Extract the (X, Y) coordinate from the center of the cell holding the provided text.  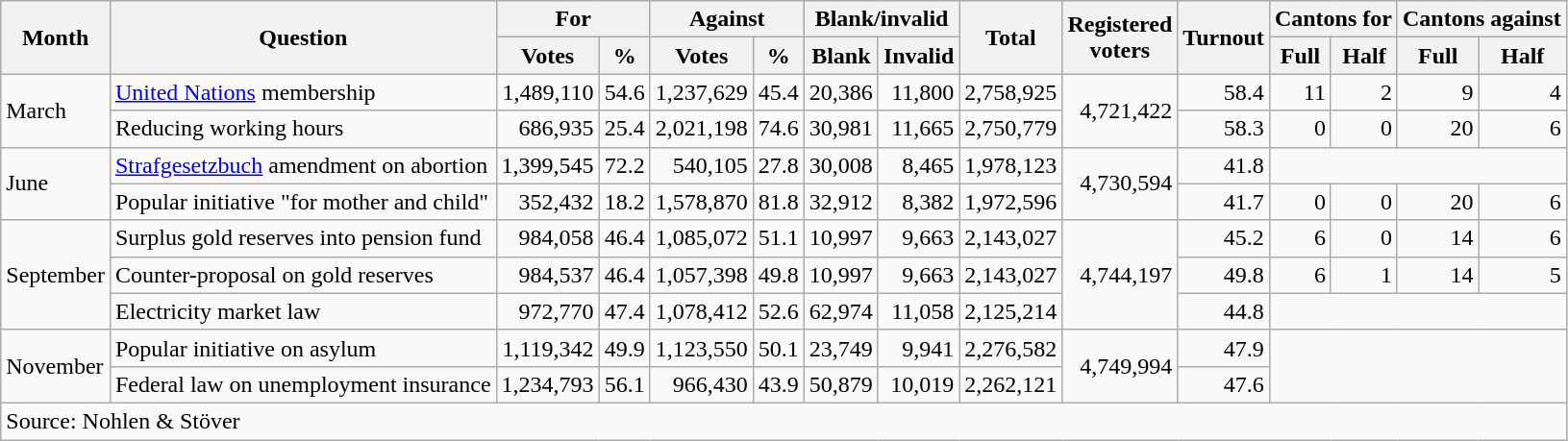
8,382 (918, 202)
9,941 (918, 348)
June (56, 184)
1,057,398 (702, 275)
984,537 (548, 275)
47.4 (625, 311)
11,800 (918, 92)
4,721,422 (1120, 110)
45.2 (1224, 238)
Federal law on unemployment insurance (303, 384)
2,021,198 (702, 129)
Reducing working hours (303, 129)
10,019 (918, 384)
Registeredvoters (1120, 37)
Cantons for (1332, 19)
11 (1300, 92)
4,744,197 (1120, 275)
984,058 (548, 238)
2,758,925 (1011, 92)
41.8 (1224, 165)
72.2 (625, 165)
30,008 (840, 165)
50,879 (840, 384)
United Nations membership (303, 92)
2,125,214 (1011, 311)
540,105 (702, 165)
1,234,793 (548, 384)
1,399,545 (548, 165)
11,665 (918, 129)
81.8 (779, 202)
Electricity market law (303, 311)
74.6 (779, 129)
54.6 (625, 92)
Surplus gold reserves into pension fund (303, 238)
58.4 (1224, 92)
September (56, 275)
Question (303, 37)
47.9 (1224, 348)
4 (1523, 92)
Popular initiative "for mother and child" (303, 202)
Total (1011, 37)
47.6 (1224, 384)
44.8 (1224, 311)
Source: Nohlen & Stöver (784, 421)
8,465 (918, 165)
1,978,123 (1011, 165)
966,430 (702, 384)
23,749 (840, 348)
27.8 (779, 165)
Turnout (1224, 37)
43.9 (779, 384)
Cantons against (1481, 19)
5 (1523, 275)
2,276,582 (1011, 348)
March (56, 110)
1,119,342 (548, 348)
18.2 (625, 202)
1,489,110 (548, 92)
11,058 (918, 311)
November (56, 366)
52.6 (779, 311)
1,237,629 (702, 92)
2,262,121 (1011, 384)
Counter-proposal on gold reserves (303, 275)
686,935 (548, 129)
45.4 (779, 92)
2,750,779 (1011, 129)
1,123,550 (702, 348)
1 (1363, 275)
56.1 (625, 384)
4,749,994 (1120, 366)
Strafgesetzbuch amendment on abortion (303, 165)
Blank/invalid (882, 19)
58.3 (1224, 129)
Popular initiative on asylum (303, 348)
1,078,412 (702, 311)
972,770 (548, 311)
32,912 (840, 202)
1,972,596 (1011, 202)
51.1 (779, 238)
1,578,870 (702, 202)
4,730,594 (1120, 184)
49.9 (625, 348)
2 (1363, 92)
30,981 (840, 129)
Invalid (918, 56)
Month (56, 37)
Blank (840, 56)
20,386 (840, 92)
1,085,072 (702, 238)
9 (1438, 92)
50.1 (779, 348)
352,432 (548, 202)
Against (727, 19)
41.7 (1224, 202)
25.4 (625, 129)
For (573, 19)
62,974 (840, 311)
